For the text-containing cell, return its midpoint in (x, y) coordinate format. 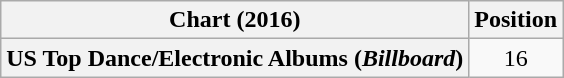
US Top Dance/Electronic Albums (Billboard) (235, 58)
16 (516, 58)
Chart (2016) (235, 20)
Position (516, 20)
